Provide the (x, y) coordinate of the cell's center where the given text is located.  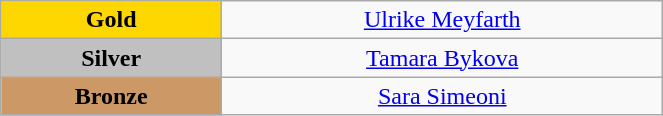
Silver (112, 58)
Tamara Bykova (442, 58)
Bronze (112, 96)
Sara Simeoni (442, 96)
Ulrike Meyfarth (442, 20)
Gold (112, 20)
